From the cell containing the given text, extract its center point as [x, y] coordinate. 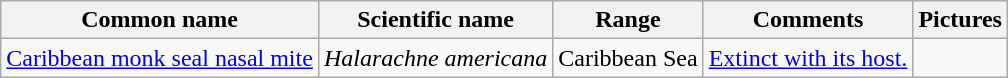
Pictures [960, 20]
Extinct with its host. [808, 58]
Halarachne americana [435, 58]
Common name [160, 20]
Range [628, 20]
Caribbean Sea [628, 58]
Comments [808, 20]
Scientific name [435, 20]
Caribbean monk seal nasal mite [160, 58]
